Locate the cell with the specified text and output its (x, y) center coordinate. 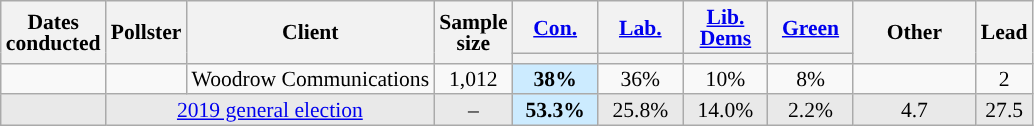
Client (310, 32)
Lead (1004, 32)
10% (726, 78)
Datesconducted (54, 32)
Lab. (640, 27)
Con. (556, 27)
38% (556, 78)
Lib. Dems (726, 27)
Pollster (146, 32)
53.3% (556, 110)
4.7 (914, 110)
8% (810, 78)
36% (640, 78)
1,012 (473, 78)
Woodrow Communications (310, 78)
2019 general election (270, 110)
Green (810, 27)
25.8% (640, 110)
Samplesize (473, 32)
– (473, 110)
2.2% (810, 110)
27.5 (1004, 110)
2 (1004, 78)
Other (914, 32)
14.0% (726, 110)
